Pinpoint the cell where the given text exists, returning its (X, Y) midpoint coordinate. 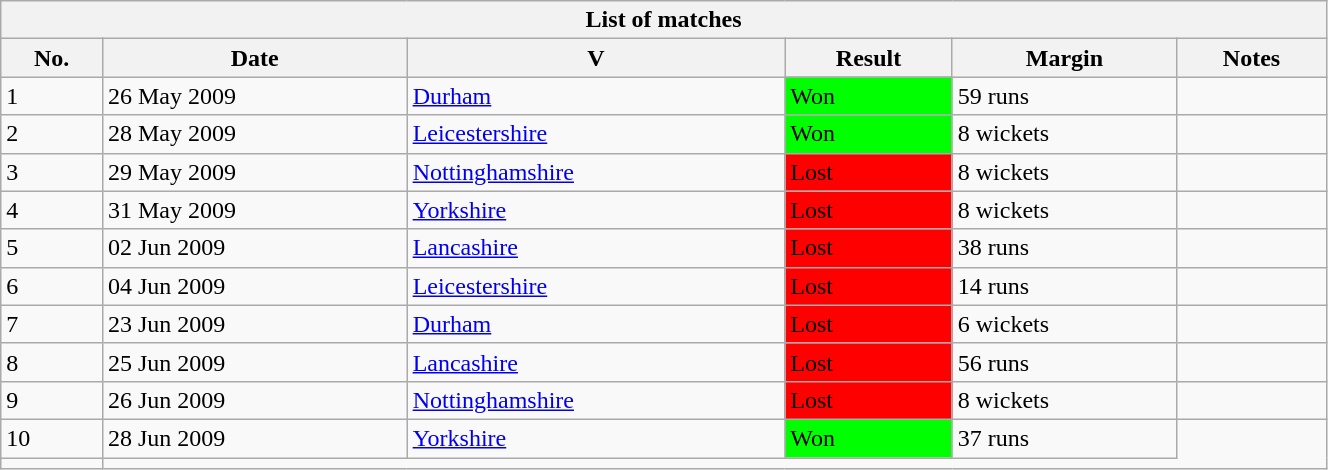
28 Jun 2009 (254, 438)
26 May 2009 (254, 96)
Date (254, 58)
7 (52, 324)
Notes (1252, 58)
List of matches (664, 20)
28 May 2009 (254, 134)
Margin (1064, 58)
14 runs (1064, 286)
1 (52, 96)
6 wickets (1064, 324)
37 runs (1064, 438)
10 (52, 438)
9 (52, 400)
3 (52, 172)
04 Jun 2009 (254, 286)
56 runs (1064, 362)
25 Jun 2009 (254, 362)
26 Jun 2009 (254, 400)
No. (52, 58)
59 runs (1064, 96)
Result (868, 58)
6 (52, 286)
29 May 2009 (254, 172)
38 runs (1064, 248)
02 Jun 2009 (254, 248)
8 (52, 362)
2 (52, 134)
31 May 2009 (254, 210)
V (596, 58)
5 (52, 248)
23 Jun 2009 (254, 324)
4 (52, 210)
